Locate the cell with the specified text and output its [x, y] center coordinate. 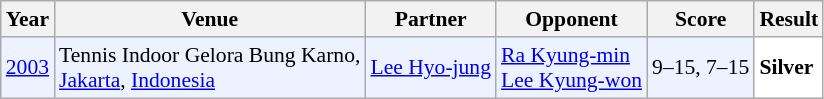
Silver [788, 68]
Ra Kyung-min Lee Kyung-won [572, 68]
Result [788, 19]
Score [700, 19]
2003 [28, 68]
Tennis Indoor Gelora Bung Karno,Jakarta, Indonesia [210, 68]
Venue [210, 19]
Year [28, 19]
Opponent [572, 19]
9–15, 7–15 [700, 68]
Partner [430, 19]
Lee Hyo-jung [430, 68]
